Locate the cell with the specified text and output its (x, y) center coordinate. 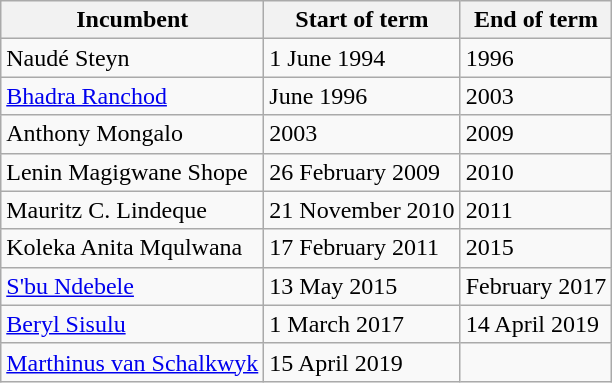
1 June 1994 (362, 58)
14 April 2019 (536, 324)
2011 (536, 210)
2015 (536, 248)
Anthony Mongalo (132, 134)
Naudé Steyn (132, 58)
15 April 2019 (362, 362)
S'bu Ndebele (132, 286)
February 2017 (536, 286)
13 May 2015 (362, 286)
21 November 2010 (362, 210)
Lenin Magigwane Shope (132, 172)
June 1996 (362, 96)
Mauritz C. Lindeque (132, 210)
2009 (536, 134)
End of term (536, 20)
Bhadra Ranchod (132, 96)
26 February 2009 (362, 172)
Marthinus van Schalkwyk (132, 362)
2010 (536, 172)
Start of term (362, 20)
1 March 2017 (362, 324)
Beryl Sisulu (132, 324)
1996 (536, 58)
17 February 2011 (362, 248)
Incumbent (132, 20)
Koleka Anita Mqulwana (132, 248)
